Scan for the cell matching the given text and deliver its [x, y] coordinate at center. 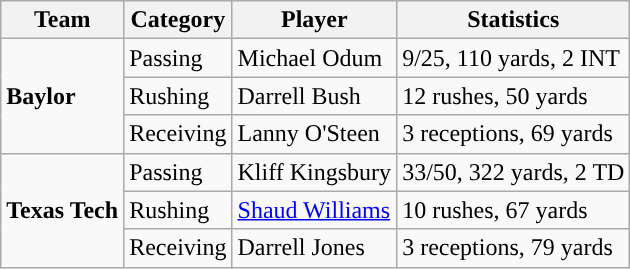
9/25, 110 yards, 2 INT [514, 58]
3 receptions, 79 yards [514, 248]
Texas Tech [62, 210]
33/50, 322 yards, 2 TD [514, 172]
Michael Odum [314, 58]
Category [178, 20]
Shaud Williams [314, 210]
Baylor [62, 96]
Darrell Bush [314, 96]
Team [62, 20]
Kliff Kingsbury [314, 172]
12 rushes, 50 yards [514, 96]
3 receptions, 69 yards [514, 134]
Player [314, 20]
Lanny O'Steen [314, 134]
10 rushes, 67 yards [514, 210]
Statistics [514, 20]
Darrell Jones [314, 248]
